Capture the cell that displays the provided text and extract its [x, y] central coordinate. 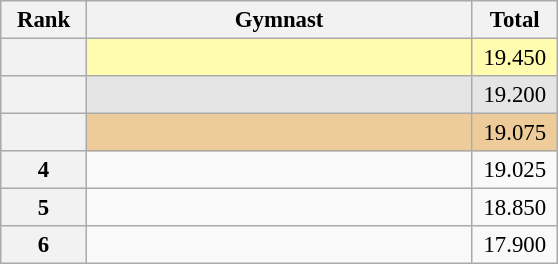
4 [44, 170]
18.850 [515, 208]
19.200 [515, 95]
19.075 [515, 133]
17.900 [515, 245]
Rank [44, 20]
Total [515, 20]
5 [44, 208]
19.450 [515, 58]
19.025 [515, 170]
6 [44, 245]
Gymnast [279, 20]
